Provide the [X, Y] coordinate of the cell's center where the given text is located.  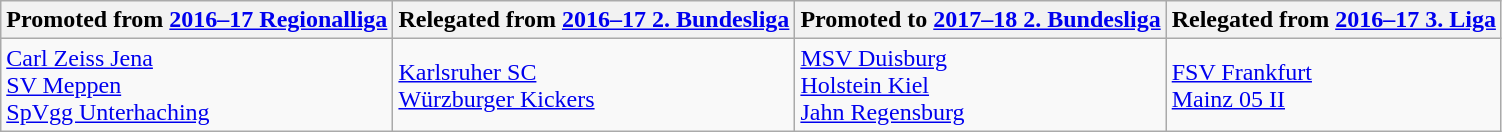
FSV FrankfurtMainz 05 II [1334, 85]
Promoted to 2017–18 2. Bundesliga [980, 20]
Carl Zeiss JenaSV MeppenSpVgg Unterhaching [197, 85]
Promoted from 2016–17 Regionalliga [197, 20]
Karlsruher SCWürzburger Kickers [594, 85]
Relegated from 2016–17 2. Bundesliga [594, 20]
Relegated from 2016–17 3. Liga [1334, 20]
MSV DuisburgHolstein KielJahn Regensburg [980, 85]
